Find where the given text appears and provide that cell's center as [x, y] coordinate. 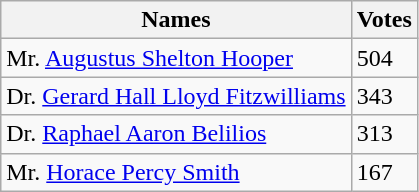
167 [384, 172]
Dr. Gerard Hall Lloyd Fitzwilliams [176, 96]
Votes [384, 20]
Mr. Augustus Shelton Hooper [176, 58]
Dr. Raphael Aaron Belilios [176, 134]
Mr. Horace Percy Smith [176, 172]
Names [176, 20]
313 [384, 134]
504 [384, 58]
343 [384, 96]
